Return [x, y] of the center of cell containing provided text 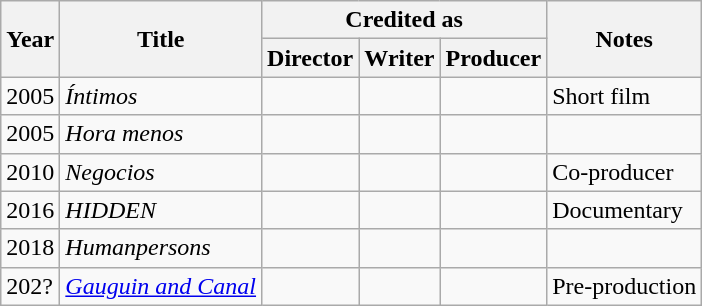
2016 [30, 210]
Year [30, 39]
HIDDEN [161, 210]
Co-producer [624, 172]
Documentary [624, 210]
Hora menos [161, 134]
Notes [624, 39]
2018 [30, 248]
Writer [400, 58]
Íntimos [161, 96]
Title [161, 39]
2010 [30, 172]
Producer [494, 58]
Short film [624, 96]
Pre-production [624, 286]
202? [30, 286]
Humanpersons [161, 248]
Negocios [161, 172]
Gauguin and Canal [161, 286]
Credited as [404, 20]
Director [310, 58]
